From the cell containing the given text, extract its center point as (X, Y) coordinate. 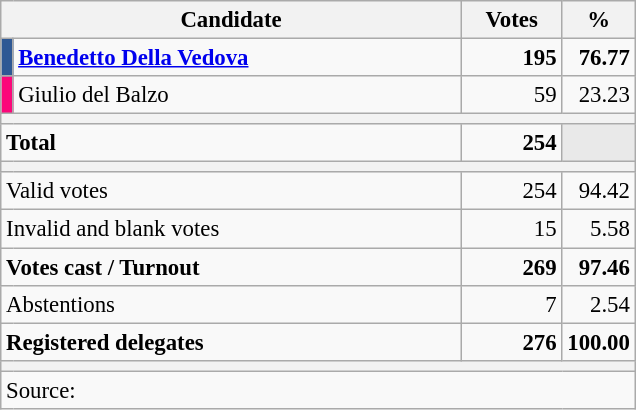
76.77 (598, 58)
276 (512, 342)
% (598, 20)
269 (512, 267)
Total (232, 143)
Valid votes (232, 191)
Source: (318, 390)
5.58 (598, 229)
Giulio del Balzo (237, 95)
23.23 (598, 95)
7 (512, 304)
97.46 (598, 267)
59 (512, 95)
Candidate (232, 20)
Invalid and blank votes (232, 229)
Benedetto Della Vedova (237, 58)
Votes (512, 20)
94.42 (598, 191)
Votes cast / Turnout (232, 267)
2.54 (598, 304)
Abstentions (232, 304)
100.00 (598, 342)
Registered delegates (232, 342)
195 (512, 58)
15 (512, 229)
